Return the [X, Y] coordinate for the center point of the cell that contains the specified text.  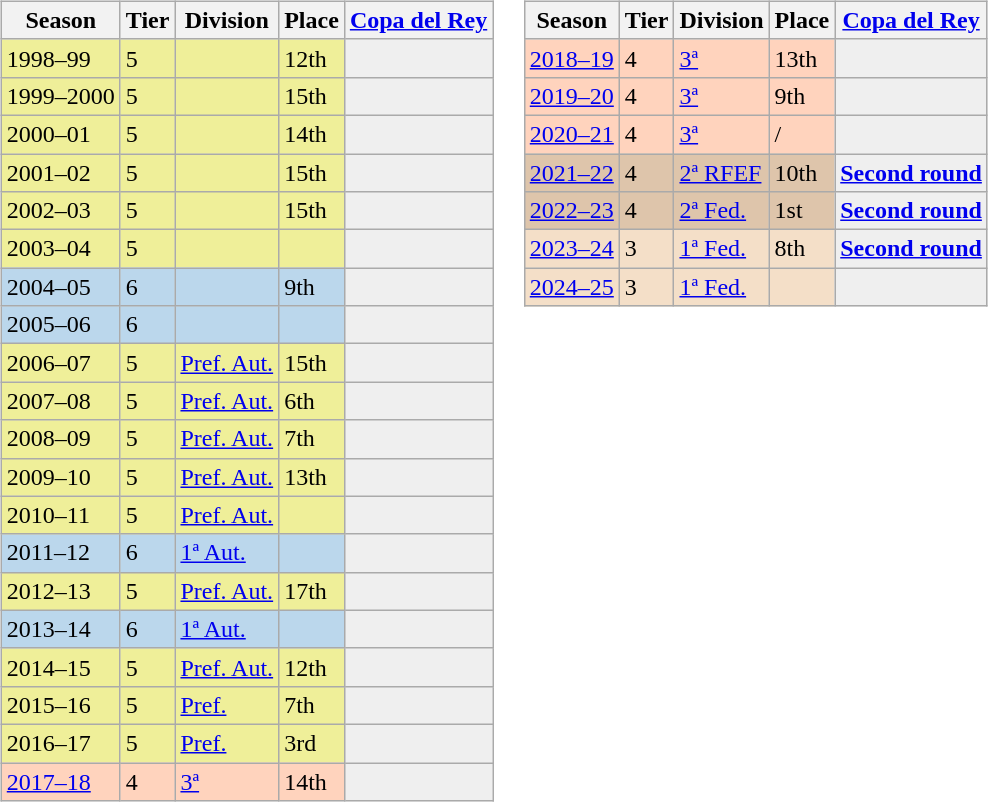
2014–15 [60, 667]
1998–99 [60, 58]
2022–23 [572, 211]
2006–07 [60, 363]
2ª Fed. [722, 211]
6th [312, 401]
2010–11 [60, 515]
2015–16 [60, 705]
2020–21 [572, 134]
2013–14 [60, 629]
2016–17 [60, 743]
2003–04 [60, 249]
2007–08 [60, 401]
2018–19 [572, 58]
8th [802, 249]
2023–24 [572, 249]
2019–20 [572, 96]
2008–09 [60, 439]
2001–02 [60, 173]
2ª RFEF [722, 173]
2002–03 [60, 211]
2004–05 [60, 287]
2017–18 [60, 781]
2011–12 [60, 553]
1st [802, 211]
1999–2000 [60, 96]
/ [802, 134]
10th [802, 173]
2009–10 [60, 477]
3rd [312, 743]
2012–13 [60, 591]
2024–25 [572, 287]
2000–01 [60, 134]
17th [312, 591]
2021–22 [572, 173]
2005–06 [60, 325]
